Provide the [X, Y] coordinate of the cell's center where the given text is located.  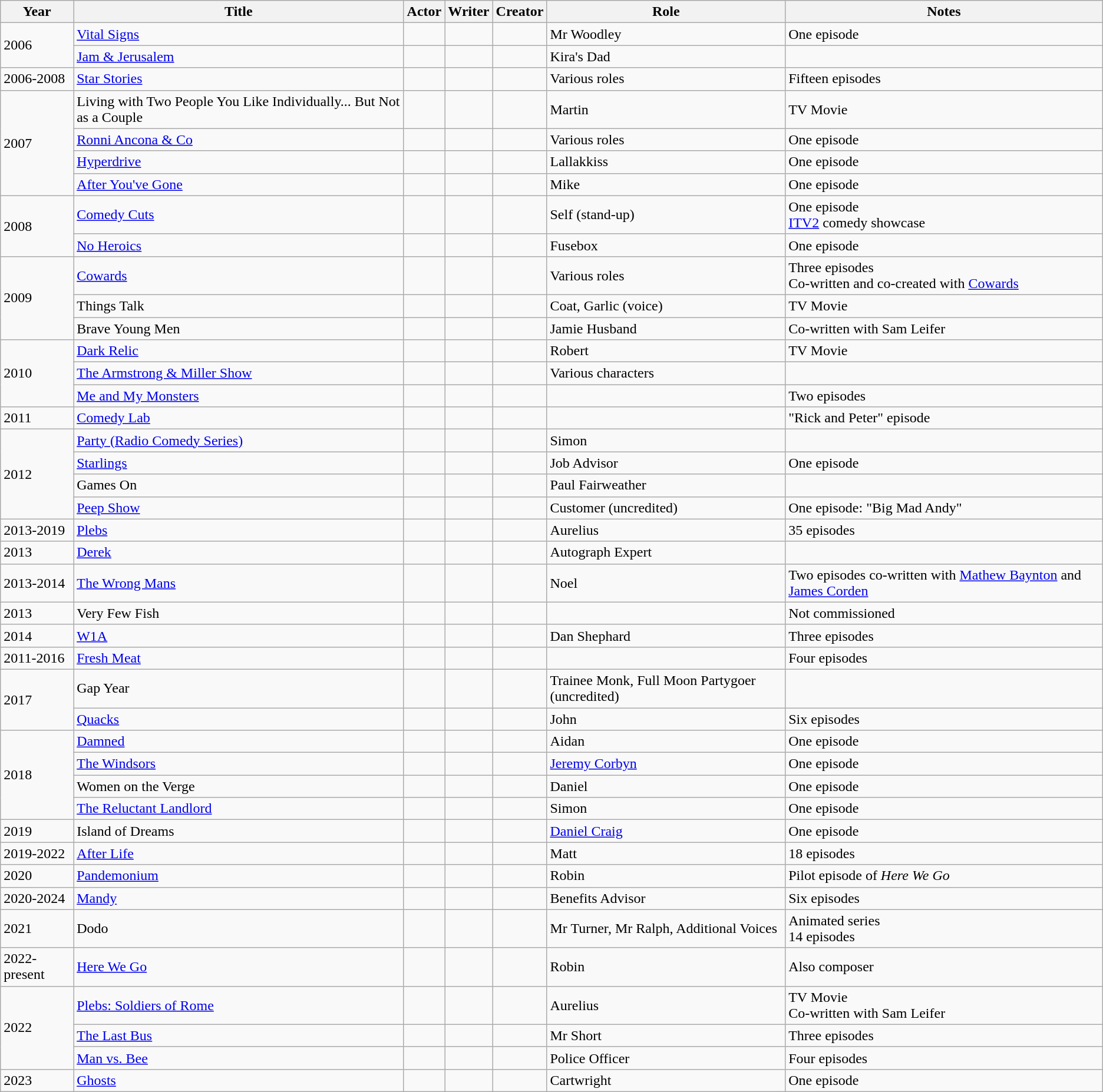
2013-2014 [37, 583]
2021 [37, 928]
Mr Woodley [666, 34]
2009 [37, 298]
Mr Short [666, 1035]
Comedy Lab [239, 418]
Games On [239, 485]
No Heroics [239, 245]
The Last Bus [239, 1035]
Damned [239, 742]
Jam & Jerusalem [239, 57]
Island of Dreams [239, 831]
After Life [239, 853]
2022 [37, 1027]
2019 [37, 831]
Vital Signs [239, 34]
Paul Fairweather [666, 485]
Hyperdrive [239, 162]
Robert [666, 351]
35 episodes [944, 530]
2022-present [37, 967]
Pandemonium [239, 876]
2014 [37, 636]
2020-2024 [37, 898]
Year [37, 12]
"Rick and Peter" episode [944, 418]
2019-2022 [37, 853]
Daniel Craig [666, 831]
Fresh Meat [239, 658]
Things Talk [239, 306]
Benefits Advisor [666, 898]
2007 [37, 143]
Ronni Ancona & Co [239, 140]
Actor [424, 12]
The Armstrong & Miller Show [239, 373]
2006-2008 [37, 79]
Star Stories [239, 79]
Starlings [239, 463]
Peep Show [239, 508]
Various characters [666, 373]
Fifteen episodes [944, 79]
The Wrong Mans [239, 583]
One episode: "Big Mad Andy" [944, 508]
Man vs. Bee [239, 1058]
Co-written with Sam Leifer [944, 328]
W1A [239, 636]
Cartwright [666, 1080]
Dodo [239, 928]
TV MovieCo-written with Sam Leifer [944, 1005]
Derek [239, 552]
The Reluctant Landlord [239, 809]
Lallakkiss [666, 162]
After You've Gone [239, 184]
Cowards [239, 276]
2013-2019 [37, 530]
Jeremy Corbyn [666, 764]
Customer (uncredited) [666, 508]
2006 [37, 45]
2012 [37, 474]
Very Few Fish [239, 613]
Coat, Garlic (voice) [666, 306]
Mr Turner, Mr Ralph, Additional Voices [666, 928]
Matt [666, 853]
Dan Shephard [666, 636]
Daniel [666, 786]
18 episodes [944, 853]
The Windsors [239, 764]
2017 [37, 700]
Mandy [239, 898]
Plebs: Soldiers of Rome [239, 1005]
Me and My Monsters [239, 396]
2011-2016 [37, 658]
2010 [37, 373]
Pilot episode of Here We Go [944, 876]
Mike [666, 184]
Here We Go [239, 967]
Dark Relic [239, 351]
Police Officer [666, 1058]
Also composer [944, 967]
Role [666, 12]
Aidan [666, 742]
Fusebox [666, 245]
Comedy Cuts [239, 214]
Kira's Dad [666, 57]
2011 [37, 418]
Brave Young Men [239, 328]
Plebs [239, 530]
One episodeITV2 comedy showcase [944, 214]
Creator [520, 12]
Title [239, 12]
Martin [666, 110]
John [666, 719]
Job Advisor [666, 463]
Ghosts [239, 1080]
Two episodes [944, 396]
Animated series14 episodes [944, 928]
2020 [37, 876]
Gap Year [239, 688]
Notes [944, 12]
Jamie Husband [666, 328]
Women on the Verge [239, 786]
2023 [37, 1080]
Trainee Monk, Full Moon Partygoer (uncredited) [666, 688]
Three episodesCo-written and co-created with Cowards [944, 276]
2018 [37, 775]
Quacks [239, 719]
2008 [37, 226]
Self (stand-up) [666, 214]
Writer [469, 12]
Living with Two People You Like Individually... But Not as a Couple [239, 110]
Party (Radio Comedy Series) [239, 441]
Not commissioned [944, 613]
Two episodes co-written with Mathew Baynton and James Corden [944, 583]
Noel [666, 583]
Autograph Expert [666, 552]
